For the text-containing cell, return its midpoint in (x, y) coordinate format. 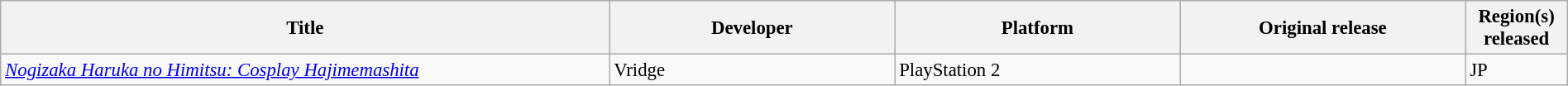
Title (305, 28)
Vridge (753, 70)
Region(s) released (1517, 28)
Nogizaka Haruka no Himitsu: Cosplay Hajimemashita (305, 70)
Original release (1323, 28)
Platform (1037, 28)
Developer (753, 28)
PlayStation 2 (1037, 70)
JP (1517, 70)
